For the text-containing cell, return its midpoint in [X, Y] coordinate format. 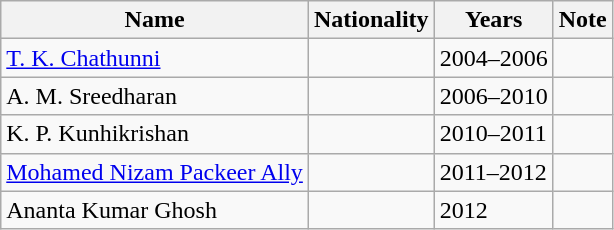
2004–2006 [494, 58]
2010–2011 [494, 134]
Note [582, 20]
Mohamed Nizam Packeer Ally [155, 172]
2011–2012 [494, 172]
K. P. Kunhikrishan [155, 134]
Ananta Kumar Ghosh [155, 210]
Years [494, 20]
2006–2010 [494, 96]
Name [155, 20]
Nationality [371, 20]
A. M. Sreedharan [155, 96]
T. K. Chathunni [155, 58]
2012 [494, 210]
